Capture the cell that displays the provided text and extract its (x, y) central coordinate. 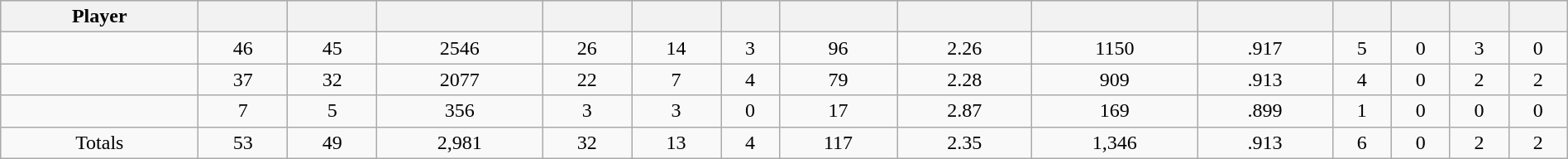
2.28 (964, 79)
909 (1115, 79)
13 (676, 142)
37 (243, 79)
1150 (1115, 48)
45 (332, 48)
2.87 (964, 111)
22 (587, 79)
.917 (1265, 48)
6 (1361, 142)
14 (676, 48)
79 (838, 79)
53 (243, 142)
26 (587, 48)
2077 (460, 79)
Player (99, 17)
Totals (99, 142)
117 (838, 142)
96 (838, 48)
46 (243, 48)
1 (1361, 111)
49 (332, 142)
17 (838, 111)
1,346 (1115, 142)
169 (1115, 111)
356 (460, 111)
2.26 (964, 48)
2546 (460, 48)
.899 (1265, 111)
2,981 (460, 142)
2.35 (964, 142)
